Capture the cell that displays the provided text and extract its [x, y] central coordinate. 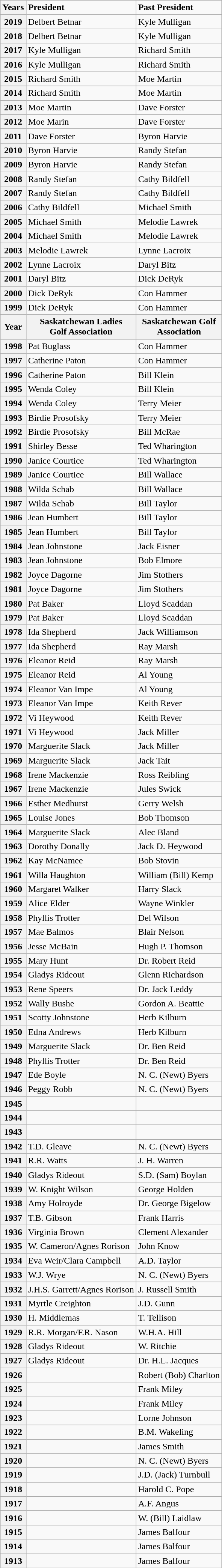
Frank Harris [179, 1218]
Dorothy Donally [81, 846]
1932 [13, 1289]
1969 [13, 761]
Virginia Brown [81, 1232]
W. Ritchie [179, 1347]
1987 [13, 503]
1999 [13, 307]
W.H.A. Hill [179, 1332]
Alec Bland [179, 832]
Alice Elder [81, 904]
1945 [13, 1103]
Past President [179, 8]
1991 [13, 446]
1993 [13, 418]
Jules Swick [179, 789]
1929 [13, 1332]
Wally Bushe [81, 1003]
John Know [179, 1246]
1940 [13, 1175]
1942 [13, 1146]
Myrtle Creighton [81, 1303]
Margaret Walker [81, 889]
1937 [13, 1218]
1918 [13, 1489]
1947 [13, 1075]
1968 [13, 775]
2009 [13, 164]
1922 [13, 1432]
James Smith [179, 1446]
Eva Weir/Clara Campbell [81, 1261]
1990 [13, 461]
Louise Jones [81, 818]
1997 [13, 360]
1951 [13, 1018]
1919 [13, 1475]
2000 [13, 293]
Lorne Johnson [179, 1418]
1949 [13, 1046]
1924 [13, 1404]
Pat Buglass [81, 346]
1988 [13, 489]
Jack Tait [179, 761]
2018 [13, 36]
1952 [13, 1003]
W. Cameron/Agnes Rorison [81, 1246]
J.D. Gunn [179, 1303]
Gordon A. Beattie [179, 1003]
T.D. Gleave [81, 1146]
Del Wilson [179, 918]
1972 [13, 718]
1913 [13, 1560]
2002 [13, 265]
1985 [13, 532]
Dr. H.L. Jacques [179, 1361]
1943 [13, 1132]
Shirley Besse [81, 446]
Bob Elmore [179, 560]
1974 [13, 689]
1954 [13, 975]
1986 [13, 518]
2012 [13, 122]
2005 [13, 222]
Saskatchewan LadiesGolf Association [81, 327]
2017 [13, 50]
J. H. Warren [179, 1161]
1996 [13, 375]
1950 [13, 1032]
1917 [13, 1503]
Moe Marin [81, 122]
1934 [13, 1261]
Hugh P. Thomson [179, 946]
A.D. Taylor [179, 1261]
2019 [13, 22]
1935 [13, 1246]
1977 [13, 646]
Clement Alexander [179, 1232]
1955 [13, 961]
1923 [13, 1418]
1957 [13, 932]
T.B. Gibson [81, 1218]
Dr. George Bigelow [179, 1203]
1975 [13, 675]
1956 [13, 946]
1967 [13, 789]
2016 [13, 65]
J. Russell Smith [179, 1289]
1961 [13, 875]
B.M. Wakeling [179, 1432]
J.D. (Jack) Turnbull [179, 1475]
Dr. Robert Reid [179, 961]
1920 [13, 1461]
1964 [13, 832]
S.D. (Sam) Boylan [179, 1175]
1982 [13, 575]
1933 [13, 1275]
1939 [13, 1189]
1960 [13, 889]
J.H.S. Garrett/Agnes Rorison [81, 1289]
1992 [13, 432]
Dr. Jack Leddy [179, 989]
President [81, 8]
1936 [13, 1232]
1962 [13, 860]
Years [13, 8]
1931 [13, 1303]
Year [13, 327]
1971 [13, 732]
Rene Speers [81, 989]
1941 [13, 1161]
A.F. Angus [179, 1503]
1995 [13, 389]
1938 [13, 1203]
Jack Eisner [179, 546]
2007 [13, 193]
Edna Andrews [81, 1032]
1916 [13, 1518]
Kay McNamee [81, 860]
Glenn Richardson [179, 975]
1966 [13, 803]
Bob Thomson [179, 818]
2008 [13, 179]
H. Middlemas [81, 1318]
W.J. Wrye [81, 1275]
Ross Reibling [179, 775]
1981 [13, 589]
1927 [13, 1361]
1984 [13, 546]
1930 [13, 1318]
Ede Boyle [81, 1075]
1946 [13, 1089]
2011 [13, 136]
Harry Slack [179, 889]
Robert (Bob) Charlton [179, 1375]
1928 [13, 1347]
1926 [13, 1375]
George Holden [179, 1189]
2015 [13, 79]
1953 [13, 989]
1998 [13, 346]
2004 [13, 236]
1915 [13, 1532]
1994 [13, 403]
Gerry Welsh [179, 803]
2014 [13, 93]
1989 [13, 475]
Jesse McBain [81, 946]
R.R. Watts [81, 1161]
T. Tellison [179, 1318]
1976 [13, 661]
W. Knight Wilson [81, 1189]
1914 [13, 1546]
1963 [13, 846]
Amy Holroyde [81, 1203]
1948 [13, 1060]
2010 [13, 150]
1983 [13, 560]
1965 [13, 818]
Harold C. Pope [179, 1489]
1980 [13, 603]
1925 [13, 1389]
Scotty Johnstone [81, 1018]
1978 [13, 632]
Bob Stovin [179, 860]
R.R. Morgan/F.R. Nason [81, 1332]
Blair Nelson [179, 932]
Jack Williamson [179, 632]
W. (Bill) Laidlaw [179, 1518]
William (Bill) Kemp [179, 875]
Mae Balmos [81, 932]
Bill McRae [179, 432]
Willa Haughton [81, 875]
2003 [13, 250]
1959 [13, 904]
1958 [13, 918]
1944 [13, 1118]
Saskatchewan GolfAssociation [179, 327]
Peggy Robb [81, 1089]
2013 [13, 107]
Mary Hunt [81, 961]
2006 [13, 208]
Jack D. Heywood [179, 846]
Wayne Winkler [179, 904]
1973 [13, 703]
2001 [13, 279]
1970 [13, 746]
Esther Medhurst [81, 803]
1979 [13, 618]
1921 [13, 1446]
